Return [X, Y] of the center of cell containing provided text 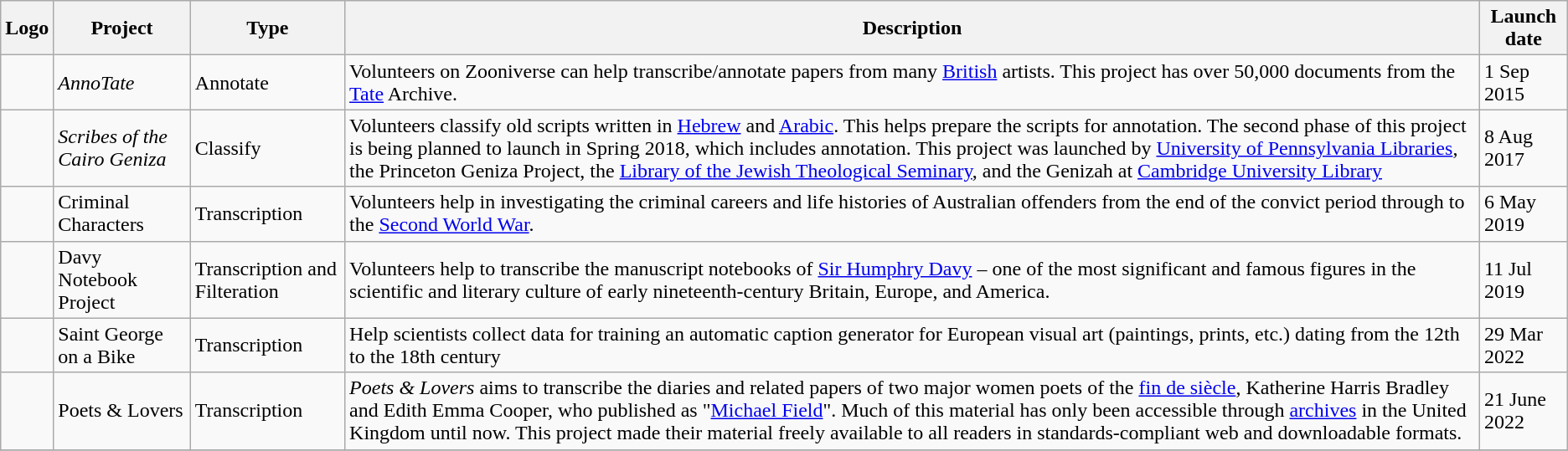
Annotate [267, 82]
Davy Notebook Project [122, 279]
Saint George on a Bike [122, 345]
6 May 2019 [1523, 214]
Scribes of the Cairo Geniza [122, 148]
Logo [27, 28]
Criminal Characters [122, 214]
11 Jul 2019 [1523, 279]
Type [267, 28]
AnnoTate [122, 82]
8 Aug 2017 [1523, 148]
Poets & Lovers [122, 411]
Launchdate [1523, 28]
Transcription and Filteration [267, 279]
Description [913, 28]
Classify [267, 148]
1 Sep 2015 [1523, 82]
21 June 2022 [1523, 411]
Project [122, 28]
Volunteers on Zooniverse can help transcribe/annotate papers from many British artists. This project has over 50,000 documents from the Tate Archive. [913, 82]
29 Mar 2022 [1523, 345]
